Locate the cell with the specified text and output its (X, Y) center coordinate. 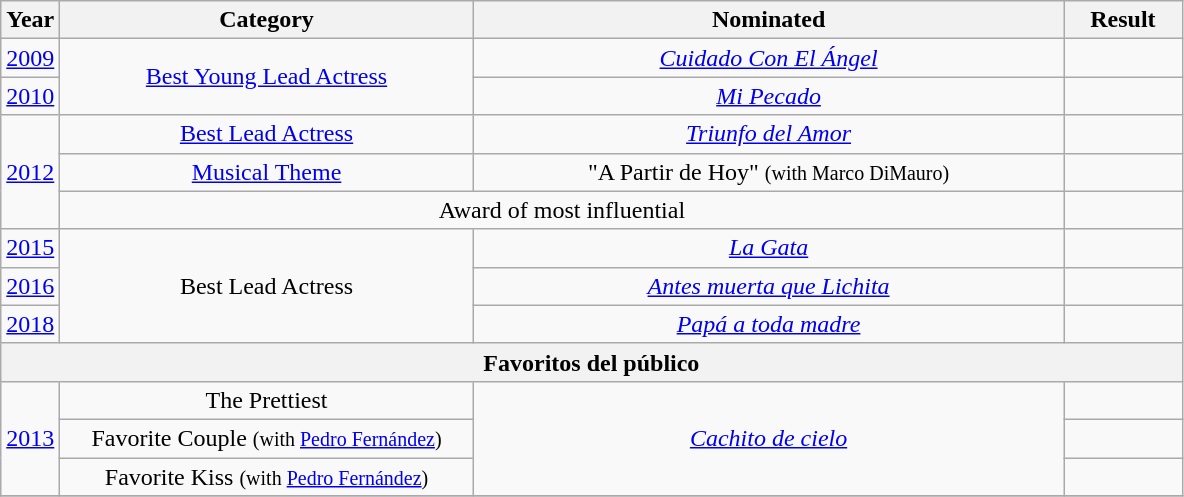
Result (1123, 20)
"A Partir de Hoy" (with Marco DiMauro) (768, 172)
2012 (30, 172)
2013 (30, 438)
La Gata (768, 248)
2018 (30, 324)
Best Young Lead Actress (266, 77)
Nominated (768, 20)
Year (30, 20)
Favoritos del público (592, 362)
The Prettiest (266, 400)
Musical Theme (266, 172)
2010 (30, 96)
Favorite Couple (with Pedro Fernández) (266, 438)
Award of most influential (562, 210)
Category (266, 20)
Mi Pecado (768, 96)
Cachito de cielo (768, 438)
Cuidado Con El Ángel (768, 58)
Papá a toda madre (768, 324)
Antes muerta que Lichita (768, 286)
Triunfo del Amor (768, 134)
2016 (30, 286)
2015 (30, 248)
Favorite Kiss (with Pedro Fernández) (266, 477)
2009 (30, 58)
